Extract the (X, Y) coordinate from the center of the cell holding the provided text.  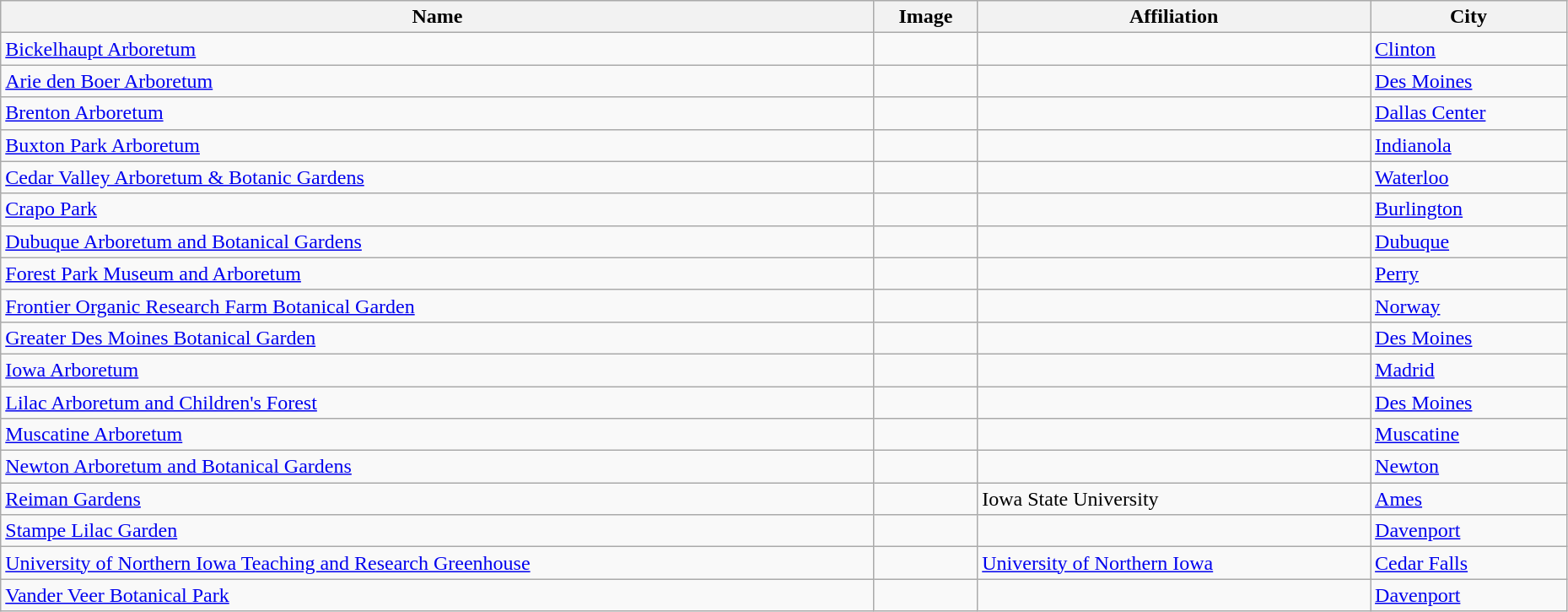
Frontier Organic Research Farm Botanical Garden (437, 306)
Forest Park Museum and Arboretum (437, 274)
University of Northern Iowa (1174, 563)
Stampe Lilac Garden (437, 531)
Greater Des Moines Botanical Garden (437, 338)
Newton Arboretum and Botanical Gardens (437, 467)
City (1469, 17)
Reiman Gardens (437, 499)
Iowa Arboretum (437, 370)
University of Northern Iowa Teaching and Research Greenhouse (437, 563)
Cedar Valley Arboretum & Botanic Gardens (437, 177)
Image (926, 17)
Ames (1469, 499)
Waterloo (1469, 177)
Dallas Center (1469, 113)
Lilac Arboretum and Children's Forest (437, 403)
Norway (1469, 306)
Crapo Park (437, 209)
Cedar Falls (1469, 563)
Newton (1469, 467)
Muscatine Arboretum (437, 435)
Bickelhaupt Arboretum (437, 49)
Buxton Park Arboretum (437, 145)
Affiliation (1174, 17)
Brenton Arboretum (437, 113)
Burlington (1469, 209)
Clinton (1469, 49)
Perry (1469, 274)
Dubuque (1469, 241)
Iowa State University (1174, 499)
Madrid (1469, 370)
Vander Veer Botanical Park (437, 595)
Muscatine (1469, 435)
Arie den Boer Arboretum (437, 81)
Name (437, 17)
Dubuque Arboretum and Botanical Gardens (437, 241)
Indianola (1469, 145)
